Capture the cell that displays the provided text and extract its (X, Y) central coordinate. 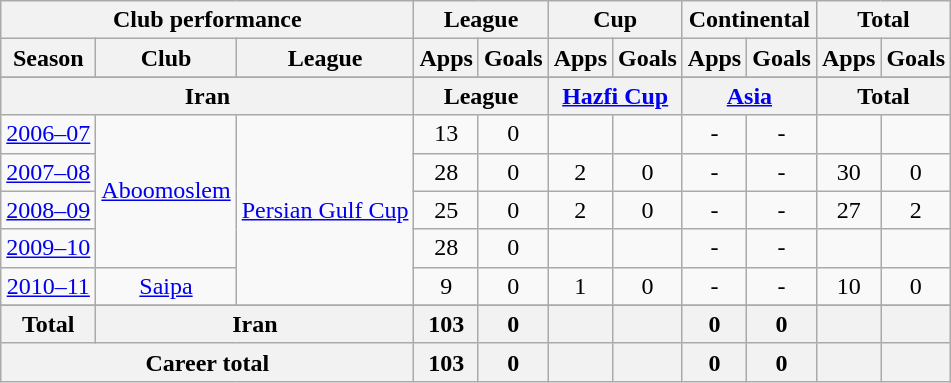
Aboomoslem (166, 191)
1 (580, 286)
10 (848, 286)
Season (48, 58)
Career total (208, 362)
2007–08 (48, 172)
Saipa (166, 286)
Cup (615, 20)
27 (848, 210)
30 (848, 172)
9 (446, 286)
2009–10 (48, 248)
Persian Gulf Cup (325, 210)
Asia (749, 96)
2006–07 (48, 134)
2010–11 (48, 286)
25 (446, 210)
2008–09 (48, 210)
Club performance (208, 20)
Club (166, 58)
13 (446, 134)
Continental (749, 20)
Hazfi Cup (615, 96)
